For the text-containing cell, return its midpoint in [x, y] coordinate format. 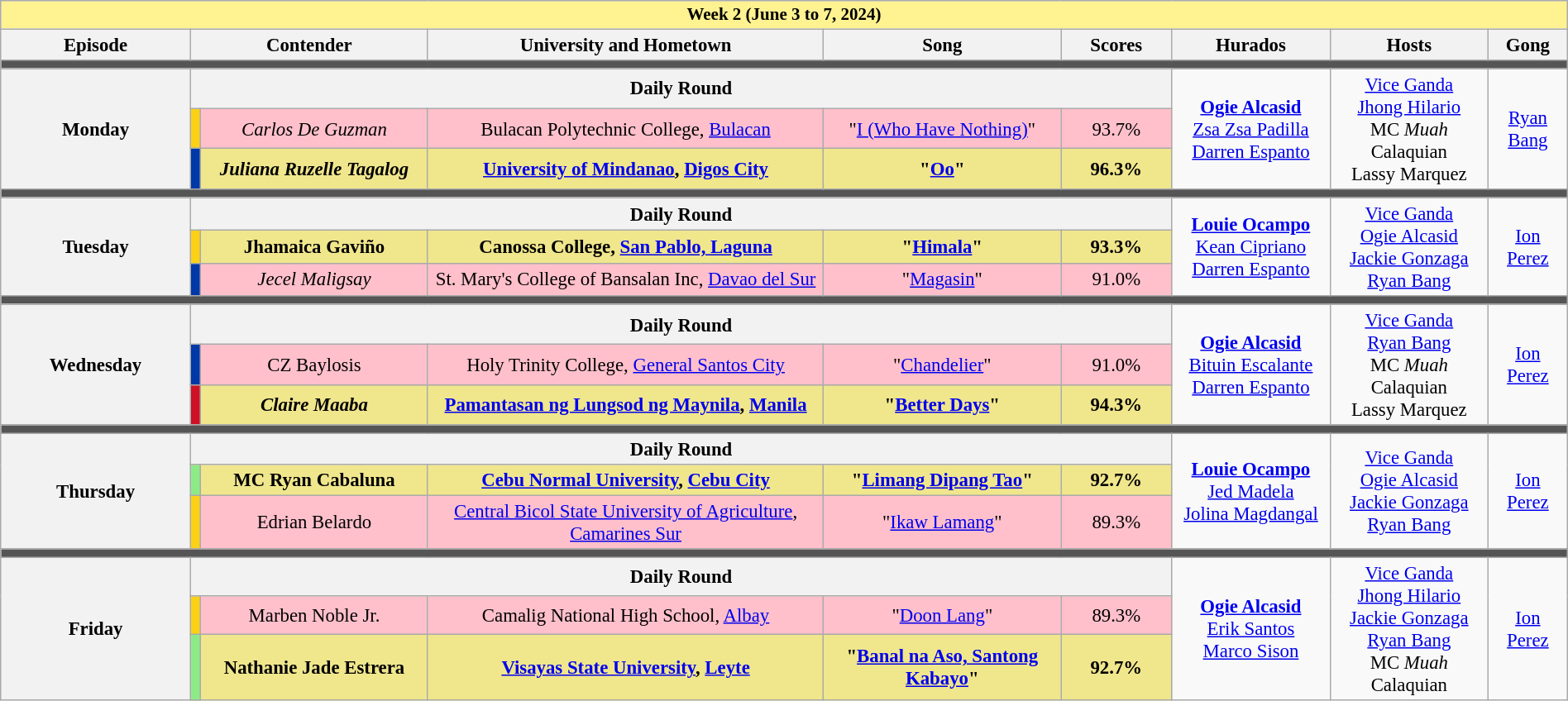
"Doon Lang" [943, 615]
Juliana Ruzelle Tagalog [314, 169]
Camalig National High School, Albay [625, 615]
Jhamaica Gaviño [314, 247]
Jecel Maligsay [314, 279]
Bulacan Polytechnic College, Bulacan [625, 129]
University and Hometown [625, 45]
96.3% [1116, 169]
"I (Who Have Nothing)" [943, 129]
Central Bicol State University of Agriculture, Camarines Sur [625, 522]
Thursday [96, 492]
"Better Days" [943, 405]
Ogie AlcasidErik SantosMarco Sison [1250, 630]
Scores [1116, 45]
Hosts [1409, 45]
Friday [96, 630]
Song [943, 45]
"Magasin" [943, 279]
"Ikaw Lamang" [943, 522]
Canossa College, San Pablo, Laguna [625, 247]
"Banal na Aso, Santong Kabayo" [943, 668]
"Himala" [943, 247]
MC Ryan Cabaluna [314, 480]
93.7% [1116, 129]
Nathanie Jade Estrera [314, 668]
"Oo" [943, 169]
Wednesday [96, 365]
Monday [96, 129]
Vice GandaRyan BangMC Muah CalaquianLassy Marquez [1409, 365]
Vice GandaJhong HilarioJackie GonzagaRyan BangMC Muah Calaquian [1409, 630]
CZ Baylosis [314, 365]
94.3% [1116, 405]
Marben Noble Jr. [314, 615]
University of Mindanao, Digos City [625, 169]
Vice GandaJhong HilarioMC Muah CalaquianLassy Marquez [1409, 129]
Cebu Normal University, Cebu City [625, 480]
"Chandelier" [943, 365]
Ogie AlcasidBituin EscalanteDarren Espanto [1250, 365]
Holy Trinity College, General Santos City [625, 365]
Contender [309, 45]
Gong [1528, 45]
Claire Maaba [314, 405]
93.3% [1116, 247]
Louie OcampoKean CiprianoDarren Espanto [1250, 246]
Ryan Bang [1528, 129]
Edrian Belardo [314, 522]
Pamantasan ng Lungsod ng Maynila, Manila [625, 405]
Visayas State University, Leyte [625, 668]
Carlos De Guzman [314, 129]
Hurados [1250, 45]
Louie OcampoJed MadelaJolina Magdangal [1250, 492]
Episode [96, 45]
Ogie AlcasidZsa Zsa PadillaDarren Espanto [1250, 129]
Tuesday [96, 246]
"Limang Dipang Tao" [943, 480]
St. Mary's College of Bansalan Inc, Davao del Sur [625, 279]
Week 2 (June 3 to 7, 2024) [784, 15]
